For the text-containing cell, return its midpoint in (x, y) coordinate format. 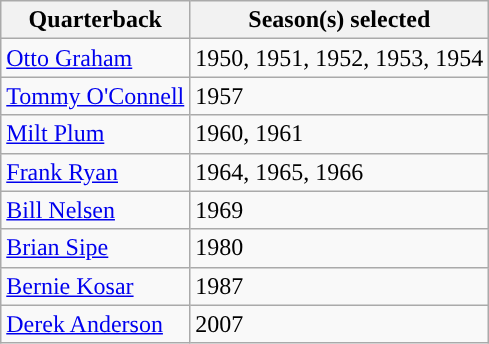
Tommy O'Connell (96, 96)
1980 (340, 248)
Milt Plum (96, 134)
Frank Ryan (96, 172)
2007 (340, 324)
Bill Nelsen (96, 210)
Derek Anderson (96, 324)
1957 (340, 96)
1950, 1951, 1952, 1953, 1954 (340, 58)
1960, 1961 (340, 134)
Season(s) selected (340, 20)
Quarterback (96, 20)
1987 (340, 286)
Bernie Kosar (96, 286)
1969 (340, 210)
Otto Graham (96, 58)
Brian Sipe (96, 248)
1964, 1965, 1966 (340, 172)
